Return [x, y] of the center of cell containing provided text 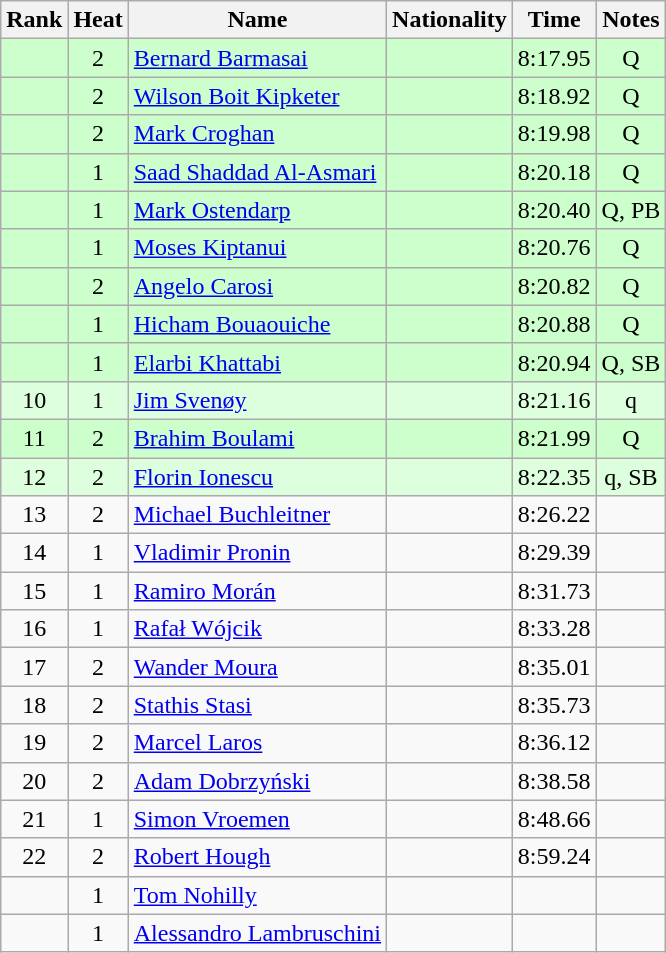
8:48.66 [554, 819]
10 [34, 400]
Jim Svenøy [257, 400]
Wander Moura [257, 667]
q, SB [631, 477]
Heat [98, 20]
11 [34, 438]
Michael Buchleitner [257, 515]
14 [34, 553]
8:35.01 [554, 667]
Florin Ionescu [257, 477]
8:20.88 [554, 324]
Q, PB [631, 210]
8:38.58 [554, 781]
Robert Hough [257, 857]
8:19.98 [554, 134]
Rafał Wójcik [257, 629]
8:59.24 [554, 857]
Notes [631, 20]
Simon Vroemen [257, 819]
Elarbi Khattabi [257, 362]
8:20.18 [554, 172]
8:29.39 [554, 553]
Angelo Carosi [257, 286]
Adam Dobrzyński [257, 781]
8:18.92 [554, 96]
Saad Shaddad Al-Asmari [257, 172]
16 [34, 629]
Moses Kiptanui [257, 248]
Brahim Boulami [257, 438]
8:35.73 [554, 705]
Q, SB [631, 362]
8:20.82 [554, 286]
Vladimir Pronin [257, 553]
Wilson Boit Kipketer [257, 96]
22 [34, 857]
8:20.94 [554, 362]
Mark Ostendarp [257, 210]
13 [34, 515]
Stathis Stasi [257, 705]
8:17.95 [554, 58]
Ramiro Morán [257, 591]
Bernard Barmasai [257, 58]
18 [34, 705]
8:22.35 [554, 477]
Alessandro Lambruschini [257, 933]
Mark Croghan [257, 134]
Marcel Laros [257, 743]
Rank [34, 20]
Time [554, 20]
8:21.16 [554, 400]
15 [34, 591]
17 [34, 667]
Hicham Bouaouiche [257, 324]
Nationality [450, 20]
12 [34, 477]
8:21.99 [554, 438]
8:33.28 [554, 629]
21 [34, 819]
Name [257, 20]
20 [34, 781]
q [631, 400]
8:36.12 [554, 743]
8:20.76 [554, 248]
19 [34, 743]
8:20.40 [554, 210]
8:31.73 [554, 591]
8:26.22 [554, 515]
Tom Nohilly [257, 895]
